For the text-containing cell, return its midpoint in [x, y] coordinate format. 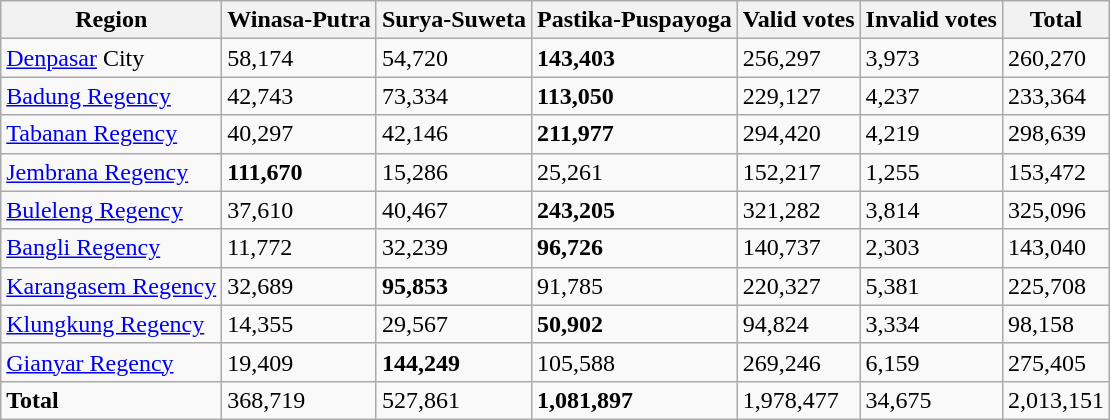
1,978,477 [798, 400]
Gianyar Regency [112, 362]
1,255 [931, 172]
3,334 [931, 324]
260,270 [1056, 58]
294,420 [798, 134]
140,737 [798, 248]
15,286 [454, 172]
143,403 [634, 58]
298,639 [1056, 134]
527,861 [454, 400]
58,174 [300, 58]
54,720 [454, 58]
321,282 [798, 210]
40,467 [454, 210]
Denpasar City [112, 58]
32,239 [454, 248]
3,973 [931, 58]
Winasa-Putra [300, 20]
37,610 [300, 210]
368,719 [300, 400]
233,364 [1056, 96]
42,146 [454, 134]
Pastika-Puspayoga [634, 20]
Valid votes [798, 20]
98,158 [1056, 324]
Klungkung Regency [112, 324]
29,567 [454, 324]
144,249 [454, 362]
50,902 [634, 324]
211,977 [634, 134]
40,297 [300, 134]
95,853 [454, 286]
5,381 [931, 286]
Badung Regency [112, 96]
32,689 [300, 286]
229,127 [798, 96]
6,159 [931, 362]
25,261 [634, 172]
153,472 [1056, 172]
Region [112, 20]
34,675 [931, 400]
Karangasem Regency [112, 286]
220,327 [798, 286]
Invalid votes [931, 20]
Tabanan Regency [112, 134]
11,772 [300, 248]
91,785 [634, 286]
2,013,151 [1056, 400]
3,814 [931, 210]
113,050 [634, 96]
143,040 [1056, 248]
225,708 [1056, 286]
275,405 [1056, 362]
Jembrana Regency [112, 172]
42,743 [300, 96]
14,355 [300, 324]
2,303 [931, 248]
4,219 [931, 134]
243,205 [634, 210]
19,409 [300, 362]
4,237 [931, 96]
105,588 [634, 362]
152,217 [798, 172]
256,297 [798, 58]
73,334 [454, 96]
96,726 [634, 248]
Bangli Regency [112, 248]
269,246 [798, 362]
111,670 [300, 172]
94,824 [798, 324]
Surya-Suweta [454, 20]
1,081,897 [634, 400]
Buleleng Regency [112, 210]
325,096 [1056, 210]
